Return the [x, y] coordinate for the center point of the cell that contains the specified text.  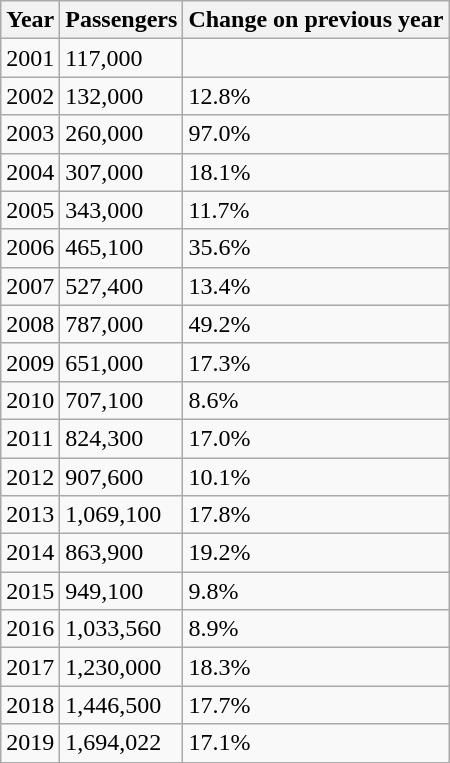
2014 [30, 553]
9.8% [316, 591]
35.6% [316, 248]
260,000 [122, 134]
2003 [30, 134]
824,300 [122, 438]
17.8% [316, 515]
Year [30, 20]
17.3% [316, 362]
465,100 [122, 248]
17.0% [316, 438]
343,000 [122, 210]
1,230,000 [122, 667]
2009 [30, 362]
863,900 [122, 553]
2010 [30, 400]
949,100 [122, 591]
2019 [30, 743]
2006 [30, 248]
132,000 [122, 96]
1,694,022 [122, 743]
2008 [30, 324]
8.6% [316, 400]
651,000 [122, 362]
907,600 [122, 477]
307,000 [122, 172]
10.1% [316, 477]
97.0% [316, 134]
17.7% [316, 705]
2012 [30, 477]
117,000 [122, 58]
8.9% [316, 629]
11.7% [316, 210]
2001 [30, 58]
2018 [30, 705]
707,100 [122, 400]
1,069,100 [122, 515]
Change on previous year [316, 20]
2007 [30, 286]
1,446,500 [122, 705]
19.2% [316, 553]
18.1% [316, 172]
2017 [30, 667]
12.8% [316, 96]
49.2% [316, 324]
1,033,560 [122, 629]
2015 [30, 591]
787,000 [122, 324]
2013 [30, 515]
17.1% [316, 743]
2004 [30, 172]
Passengers [122, 20]
2005 [30, 210]
527,400 [122, 286]
13.4% [316, 286]
2011 [30, 438]
2016 [30, 629]
18.3% [316, 667]
2002 [30, 96]
